For the text-containing cell, return its midpoint in (X, Y) coordinate format. 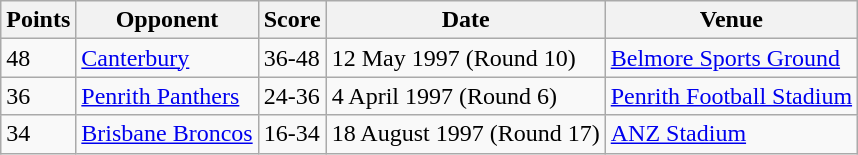
Date (466, 20)
Penrith Panthers (167, 96)
18 August 1997 (Round 17) (466, 134)
12 May 1997 (Round 10) (466, 58)
Score (292, 20)
Points (38, 20)
Venue (731, 20)
36-48 (292, 58)
Belmore Sports Ground (731, 58)
34 (38, 134)
36 (38, 96)
4 April 1997 (Round 6) (466, 96)
48 (38, 58)
24-36 (292, 96)
Canterbury (167, 58)
Brisbane Broncos (167, 134)
Penrith Football Stadium (731, 96)
Opponent (167, 20)
ANZ Stadium (731, 134)
16-34 (292, 134)
